From the cell containing the given text, extract its center point as (X, Y) coordinate. 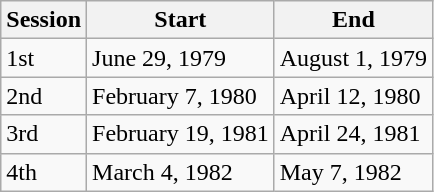
1st (44, 58)
3rd (44, 134)
End (353, 20)
April 12, 1980 (353, 96)
Start (181, 20)
2nd (44, 96)
February 7, 1980 (181, 96)
June 29, 1979 (181, 58)
Session (44, 20)
April 24, 1981 (353, 134)
March 4, 1982 (181, 172)
February 19, 1981 (181, 134)
4th (44, 172)
May 7, 1982 (353, 172)
August 1, 1979 (353, 58)
